Provide the (X, Y) coordinate of the cell's center where the given text is located.  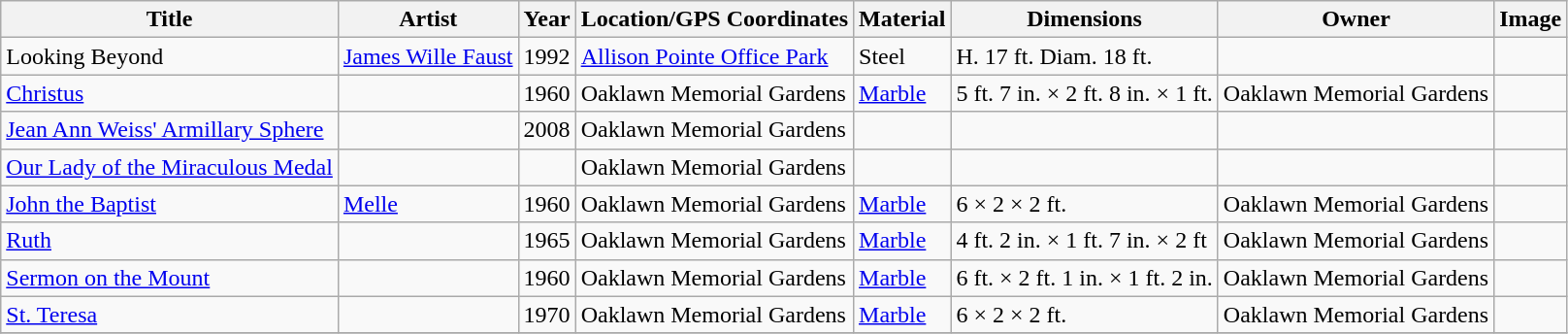
James Wille Faust (428, 56)
Jean Ann Weiss' Armillary Sphere (170, 130)
Melle (428, 204)
Sermon on the Mount (170, 278)
Our Lady of the Miraculous Medal (170, 167)
Steel (902, 56)
Christus (170, 93)
Looking Beyond (170, 56)
H. 17 ft. Diam. 18 ft. (1085, 56)
1970 (547, 315)
1992 (547, 56)
John the Baptist (170, 204)
Artist (428, 19)
Dimensions (1085, 19)
2008 (547, 130)
Title (170, 19)
Allison Pointe Office Park (714, 56)
St. Teresa (170, 315)
5 ft. 7 in. × 2 ft. 8 in. × 1 ft. (1085, 93)
Ruth (170, 241)
Location/GPS Coordinates (714, 19)
4 ft. 2 in. × 1 ft. 7 in. × 2 ft (1085, 241)
Material (902, 19)
Owner (1356, 19)
Image (1531, 19)
6 ft. × 2 ft. 1 in. × 1 ft. 2 in. (1085, 278)
Year (547, 19)
1965 (547, 241)
